For the text-containing cell, return its midpoint in [X, Y] coordinate format. 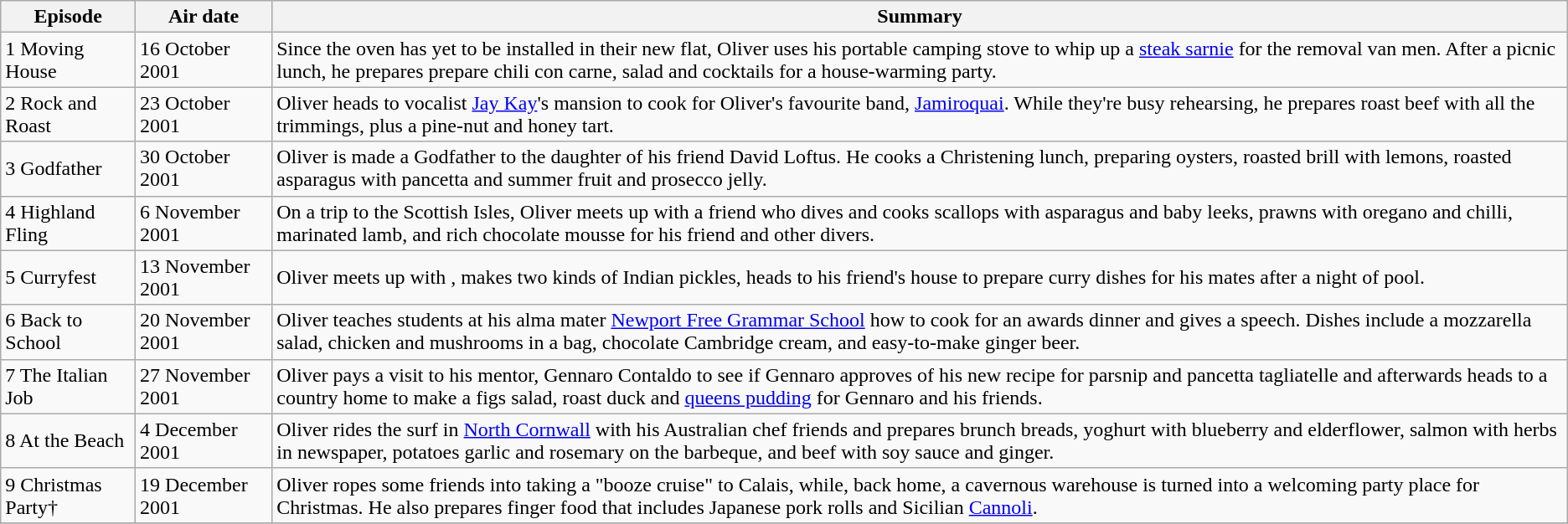
Episode [69, 17]
4 Highland Fling [69, 223]
8 At the Beach [69, 440]
3 Godfather [69, 169]
Oliver meets up with , makes two kinds of Indian pickles, heads to his friend's house to prepare curry dishes for his mates after a night of pool. [920, 278]
1 Moving House [69, 60]
13 November 2001 [204, 278]
19 December 2001 [204, 496]
20 November 2001 [204, 331]
6 November 2001 [204, 223]
5 Curryfest [69, 278]
27 November 2001 [204, 387]
Air date [204, 17]
4 December 2001 [204, 440]
16 October 2001 [204, 60]
9 Christmas Party† [69, 496]
6 Back to School [69, 331]
7 The Italian Job [69, 387]
30 October 2001 [204, 169]
23 October 2001 [204, 114]
2 Rock and Roast [69, 114]
Summary [920, 17]
